Identify which cell holds the provided text, then report its [X, Y] central coordinate. 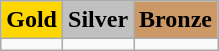
Gold [32, 20]
Silver [98, 20]
Bronze [176, 20]
